Capture the cell that displays the provided text and extract its [x, y] central coordinate. 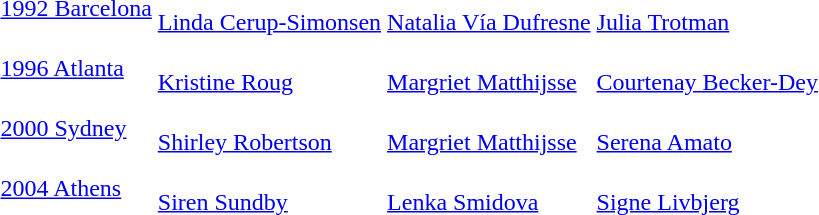
Kristine Roug [269, 68]
Shirley Robertson [269, 128]
Courtenay Becker-Dey [707, 68]
Serena Amato [707, 128]
